From the cell containing the given text, extract its center point as [X, Y] coordinate. 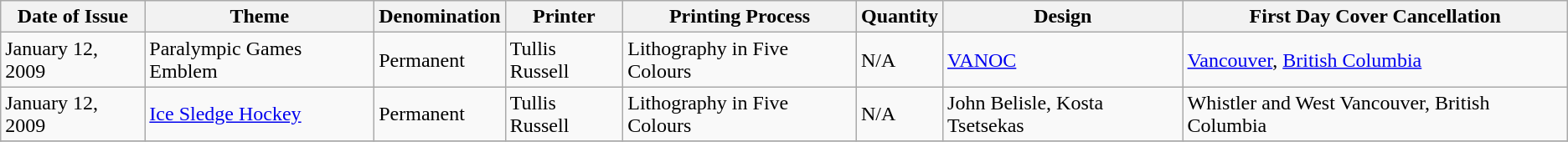
Denomination [440, 17]
Design [1064, 17]
Printing Process [740, 17]
Vancouver, British Columbia [1375, 60]
Printer [565, 17]
Paralympic Games Emblem [260, 60]
Whistler and West Vancouver, British Columbia [1375, 114]
Theme [260, 17]
Quantity [900, 17]
VANOC [1064, 60]
Date of Issue [73, 17]
First Day Cover Cancellation [1375, 17]
Ice Sledge Hockey [260, 114]
John Belisle, Kosta Tsetsekas [1064, 114]
